Pinpoint the cell where the given text exists, returning its (X, Y) midpoint coordinate. 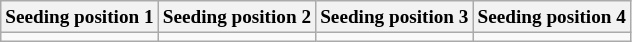
Seeding position 3 (394, 17)
Seeding position 2 (236, 17)
Seeding position 4 (552, 17)
Seeding position 1 (80, 17)
